From the cell containing the given text, extract its center point as (X, Y) coordinate. 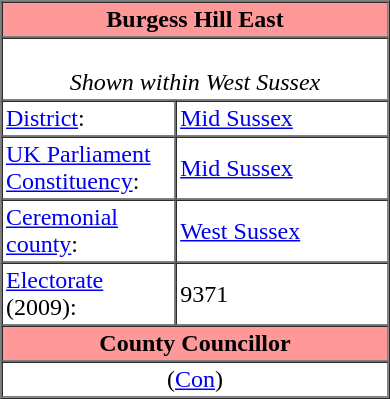
Electorate (2009): (89, 294)
Ceremonial county: (89, 232)
Burgess Hill East (196, 20)
UK Parliament Constituency: (89, 168)
9371 (282, 294)
District: (89, 118)
County Councillor (196, 344)
(Con) (196, 380)
West Sussex (282, 232)
Shown within West Sussex (196, 70)
